Locate the cell with the specified text and output its (X, Y) center coordinate. 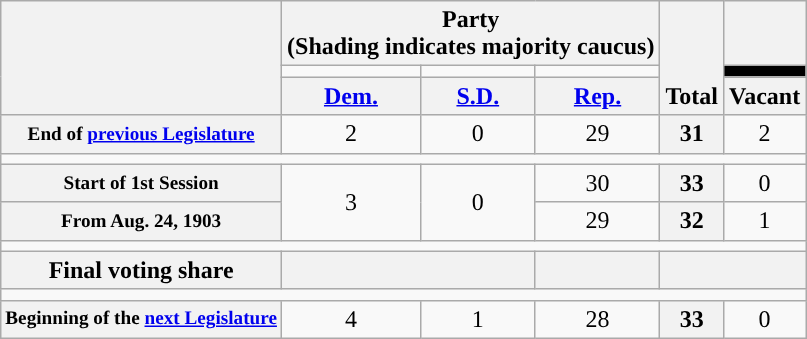
Rep. (598, 96)
Vacant (764, 96)
From Aug. 24, 1903 (142, 221)
30 (598, 183)
31 (692, 134)
End of previous Legislature (142, 134)
4 (352, 319)
3 (352, 202)
Start of 1st Session (142, 183)
Party (Shading indicates majority caucus) (471, 34)
Final voting share (142, 270)
Beginning of the next Legislature (142, 319)
Total (692, 58)
S.D. (478, 96)
28 (598, 319)
Dem. (352, 96)
32 (692, 221)
